Return the [X, Y] coordinate for the center point of the cell that contains the specified text.  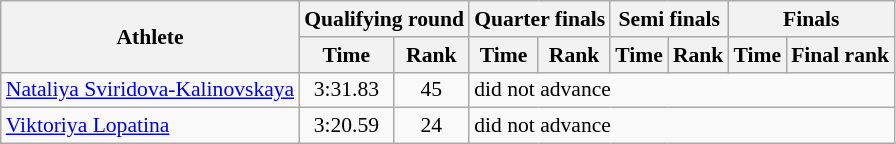
Quarter finals [540, 19]
24 [431, 126]
Athlete [150, 36]
Semi finals [669, 19]
Final rank [840, 55]
45 [431, 90]
3:20.59 [346, 126]
Viktoriya Lopatina [150, 126]
Qualifying round [384, 19]
Finals [811, 19]
3:31.83 [346, 90]
Nataliya Sviridova-Kalinovskaya [150, 90]
